Extract the [x, y] coordinate from the center of the cell holding the provided text.  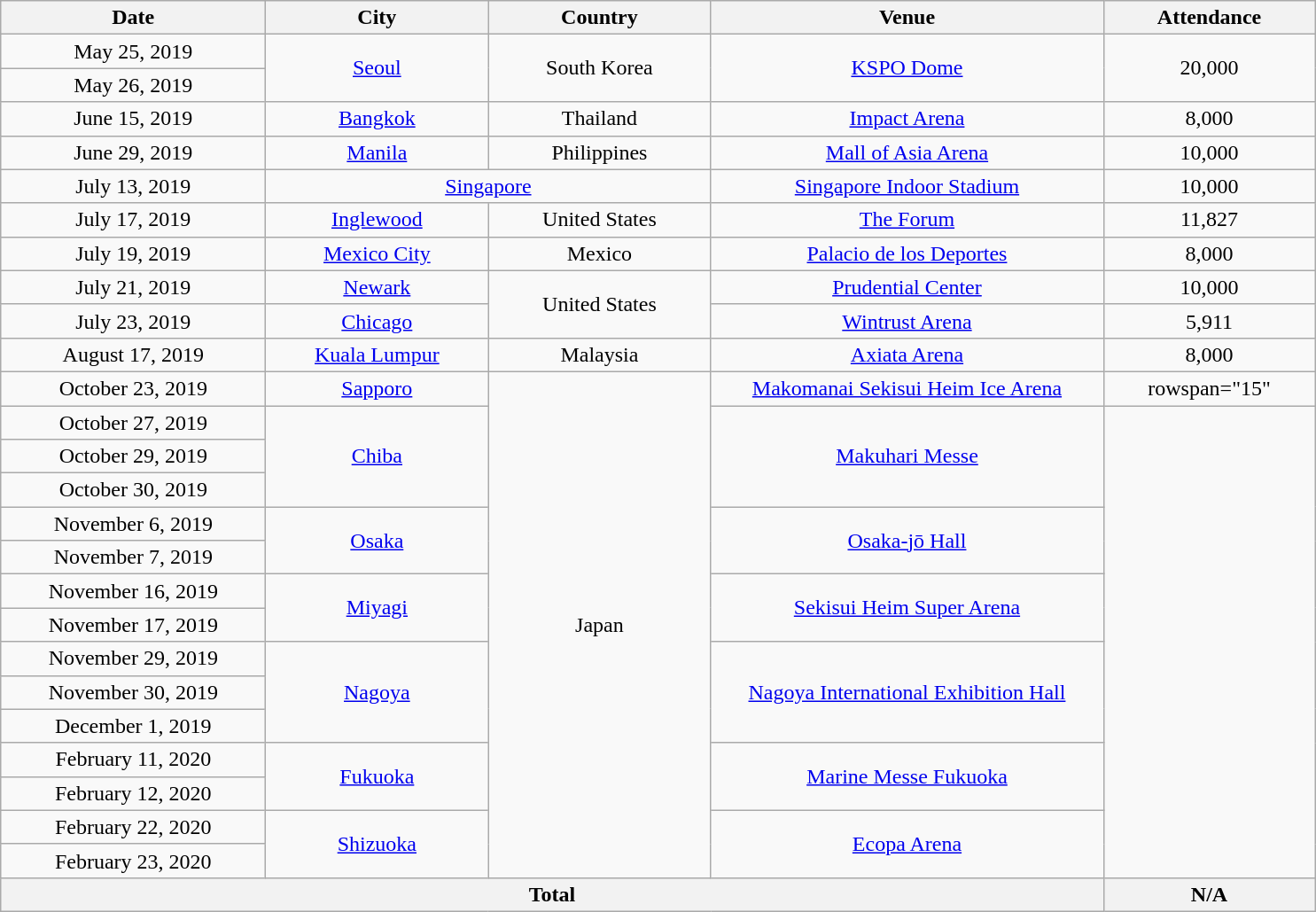
July 17, 2019 [133, 220]
October 23, 2019 [133, 388]
July 19, 2019 [133, 253]
Mexico City [378, 253]
November 7, 2019 [133, 557]
Japan [599, 624]
February 22, 2020 [133, 827]
February 11, 2020 [133, 760]
rowspan="15" [1209, 388]
October 29, 2019 [133, 456]
February 23, 2020 [133, 861]
Venue [907, 18]
5,911 [1209, 321]
July 23, 2019 [133, 321]
Newark [378, 287]
Makuhari Messe [907, 456]
20,000 [1209, 68]
Miyagi [378, 608]
The Forum [907, 220]
October 30, 2019 [133, 490]
Manila [378, 152]
Bangkok [378, 119]
Makomanai Sekisui Heim Ice Arena [907, 388]
July 21, 2019 [133, 287]
Nagoya [378, 692]
South Korea [599, 68]
June 29, 2019 [133, 152]
Fukuoka [378, 776]
11,827 [1209, 220]
Date [133, 18]
July 13, 2019 [133, 186]
Osaka [378, 541]
November 17, 2019 [133, 625]
Wintrust Arena [907, 321]
Philippines [599, 152]
May 26, 2019 [133, 85]
May 25, 2019 [133, 51]
Ecopa Arena [907, 844]
November 6, 2019 [133, 524]
Marine Messe Fukuoka [907, 776]
August 17, 2019 [133, 355]
Osaka-jō Hall [907, 541]
Singapore [488, 186]
Seoul [378, 68]
Inglewood [378, 220]
Attendance [1209, 18]
Chiba [378, 456]
Prudential Center [907, 287]
Axiata Arena [907, 355]
Palacio de los Deportes [907, 253]
Malaysia [599, 355]
Shizuoka [378, 844]
City [378, 18]
Thailand [599, 119]
Singapore Indoor Stadium [907, 186]
November 29, 2019 [133, 659]
June 15, 2019 [133, 119]
Nagoya International Exhibition Hall [907, 692]
Mexico [599, 253]
N/A [1209, 894]
Chicago [378, 321]
November 16, 2019 [133, 591]
Kuala Lumpur [378, 355]
Sapporo [378, 388]
February 12, 2020 [133, 793]
Sekisui Heim Super Arena [907, 608]
KSPO Dome [907, 68]
Total [552, 894]
October 27, 2019 [133, 423]
December 1, 2019 [133, 726]
Impact Arena [907, 119]
November 30, 2019 [133, 692]
Country [599, 18]
Mall of Asia Arena [907, 152]
